Provide the (X, Y) coordinate of the cell's center where the given text is located.  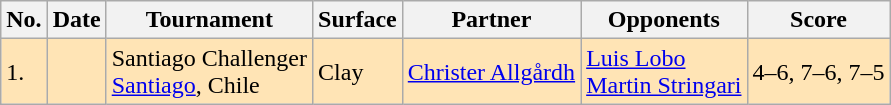
Christer Allgårdh (491, 72)
Surface (358, 20)
Score (818, 20)
4–6, 7–6, 7–5 (818, 72)
Partner (491, 20)
Santiago ChallengerSantiago, Chile (209, 72)
1. (24, 72)
Clay (358, 72)
Opponents (664, 20)
No. (24, 20)
Luis Lobo Martin Stringari (664, 72)
Date (76, 20)
Tournament (209, 20)
